Identify which cell holds the provided text, then report its [X, Y] central coordinate. 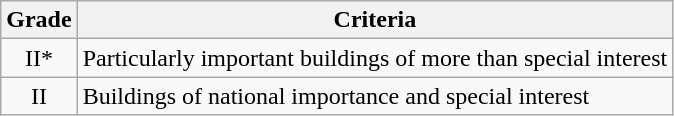
Particularly important buildings of more than special interest [375, 58]
Buildings of national importance and special interest [375, 96]
II [39, 96]
II* [39, 58]
Grade [39, 20]
Criteria [375, 20]
